Search for the cell housing the specified text and yield its (X, Y) center coordinate. 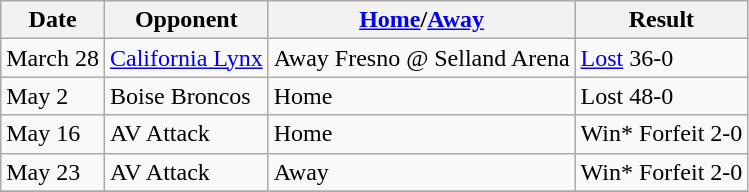
May 23 (53, 172)
Away Fresno @ Selland Arena (422, 58)
California Lynx (186, 58)
Date (53, 20)
Lost 36-0 (662, 58)
May 16 (53, 134)
May 2 (53, 96)
Result (662, 20)
Opponent (186, 20)
Boise Broncos (186, 96)
Away (422, 172)
March 28 (53, 58)
Home/Away (422, 20)
Lost 48-0 (662, 96)
